For the text-containing cell, return its midpoint in [X, Y] coordinate format. 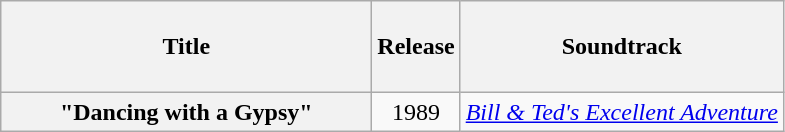
Soundtrack [622, 47]
"Dancing with a Gypsy" [186, 112]
Release [416, 47]
Bill & Ted's Excellent Adventure [622, 112]
1989 [416, 112]
Title [186, 47]
